Provide the [X, Y] coordinate of the cell's center where the given text is located.  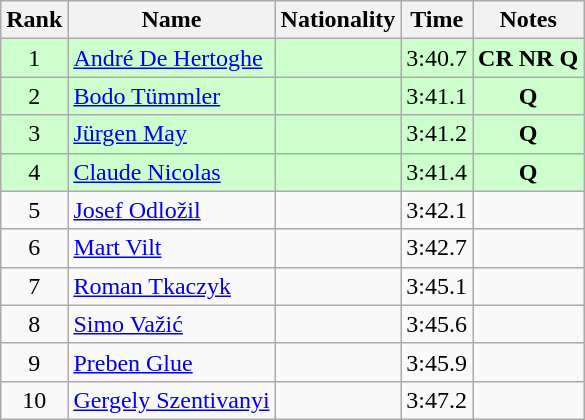
Name [172, 20]
Simo Važić [172, 324]
Preben Glue [172, 362]
3:40.7 [437, 58]
1 [34, 58]
3:41.1 [437, 96]
André De Hertoghe [172, 58]
Roman Tkaczyk [172, 286]
3:41.4 [437, 172]
3:45.1 [437, 286]
4 [34, 172]
Time [437, 20]
3:41.2 [437, 134]
Gergely Szentivanyi [172, 400]
Rank [34, 20]
7 [34, 286]
3 [34, 134]
3:45.9 [437, 362]
Mart Vilt [172, 248]
3:45.6 [437, 324]
10 [34, 400]
Josef Odložil [172, 210]
3:47.2 [437, 400]
Notes [528, 20]
Nationality [338, 20]
Jürgen May [172, 134]
6 [34, 248]
CR NR Q [528, 58]
5 [34, 210]
9 [34, 362]
Bodo Tümmler [172, 96]
3:42.7 [437, 248]
Claude Nicolas [172, 172]
3:42.1 [437, 210]
8 [34, 324]
2 [34, 96]
